From the cell containing the given text, extract its center point as [x, y] coordinate. 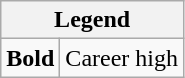
Bold [30, 58]
Career high [122, 58]
Legend [92, 20]
